Pinpoint the cell where the given text exists, returning its (X, Y) midpoint coordinate. 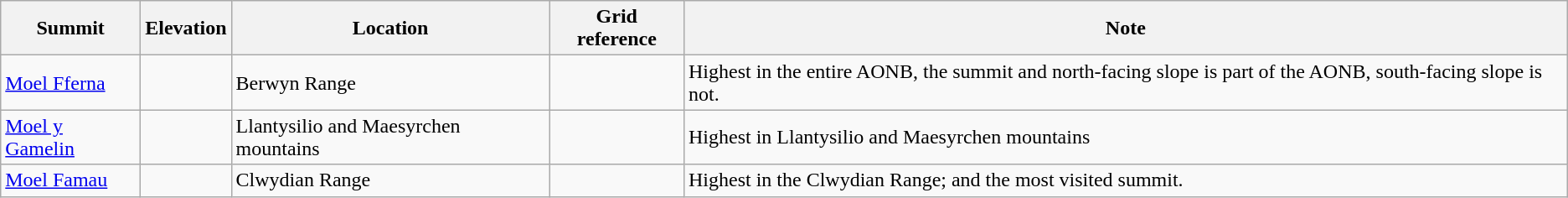
Grid reference (616, 29)
Summit (70, 29)
Moel Fferna (70, 82)
Location (390, 29)
Highest in the entire AONB, the summit and north-facing slope is part of the AONB, south-facing slope is not. (1126, 82)
Note (1126, 29)
Elevation (186, 29)
Moel y Gamelin (70, 138)
Clwydian Range (390, 180)
Llantysilio and Maesyrchen mountains (390, 138)
Moel Famau (70, 180)
Highest in Llantysilio and Maesyrchen mountains (1126, 138)
Highest in the Clwydian Range; and the most visited summit. (1126, 180)
Berwyn Range (390, 82)
